Identify which cell holds the provided text, then report its (x, y) central coordinate. 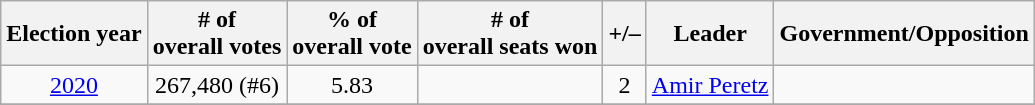
2 (624, 85)
5.83 (352, 85)
Election year (74, 34)
Government/Opposition (904, 34)
Amir Peretz (710, 85)
267,480 (#6) (217, 85)
2020 (74, 85)
+/– (624, 34)
% ofoverall vote (352, 34)
# ofoverall seats won (510, 34)
# ofoverall votes (217, 34)
Leader (710, 34)
